From the cell containing the given text, extract its center point as [X, Y] coordinate. 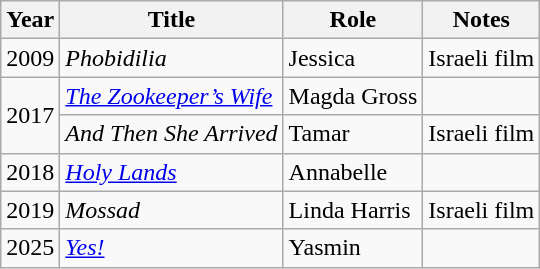
2017 [30, 115]
Annabelle [353, 172]
Tamar [353, 134]
Magda Gross [353, 96]
And Then She Arrived [172, 134]
Year [30, 20]
Notes [482, 20]
2019 [30, 210]
Role [353, 20]
Yasmin [353, 248]
Holy Lands [172, 172]
Jessica [353, 58]
The Zookeeper’s Wife [172, 96]
Mossad [172, 210]
2018 [30, 172]
2025 [30, 248]
Title [172, 20]
Yes! [172, 248]
Phobidilia [172, 58]
Linda Harris [353, 210]
2009 [30, 58]
